Find where the given text appears and provide that cell's center as (x, y) coordinate. 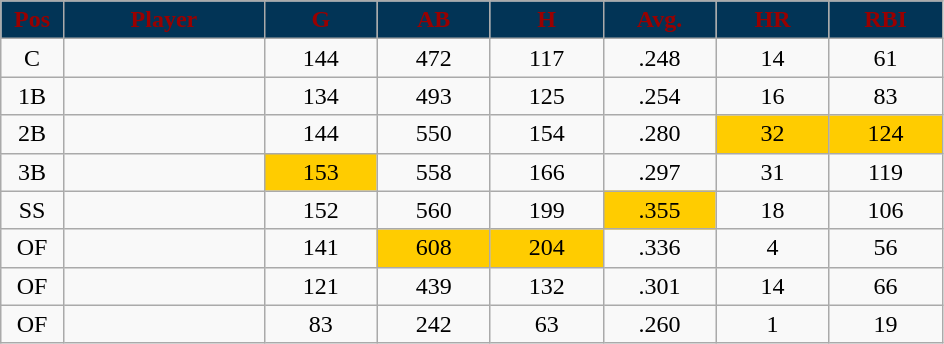
560 (434, 210)
.297 (660, 172)
HR (772, 20)
H (546, 20)
4 (772, 248)
1B (32, 96)
SS (32, 210)
19 (886, 324)
608 (434, 248)
124 (886, 134)
61 (886, 58)
152 (320, 210)
1 (772, 324)
558 (434, 172)
204 (546, 248)
18 (772, 210)
.280 (660, 134)
125 (546, 96)
119 (886, 172)
121 (320, 286)
472 (434, 58)
Pos (32, 20)
199 (546, 210)
242 (434, 324)
.355 (660, 210)
56 (886, 248)
134 (320, 96)
Player (164, 20)
63 (546, 324)
493 (434, 96)
166 (546, 172)
Avg. (660, 20)
.260 (660, 324)
117 (546, 58)
3B (32, 172)
132 (546, 286)
.336 (660, 248)
550 (434, 134)
.248 (660, 58)
2B (32, 134)
C (32, 58)
AB (434, 20)
RBI (886, 20)
141 (320, 248)
153 (320, 172)
439 (434, 286)
154 (546, 134)
32 (772, 134)
66 (886, 286)
.301 (660, 286)
G (320, 20)
31 (772, 172)
16 (772, 96)
.254 (660, 96)
106 (886, 210)
